Pinpoint the cell where the given text exists, returning its (X, Y) midpoint coordinate. 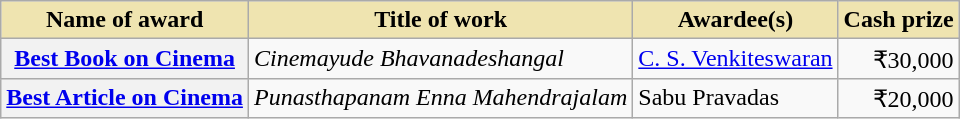
Best Article on Cinema (125, 98)
Cinemayude Bhavanadeshangal (440, 59)
Awardee(s) (736, 20)
Cash prize (898, 20)
Name of award (125, 20)
Sabu Pravadas (736, 98)
Punasthapanam Enna Mahendrajalam (440, 98)
₹20,000 (898, 98)
Best Book on Cinema (125, 59)
Title of work (440, 20)
C. S. Venkiteswaran (736, 59)
₹30,000 (898, 59)
